Provide the (x, y) coordinate of the cell's center where the given text is located.  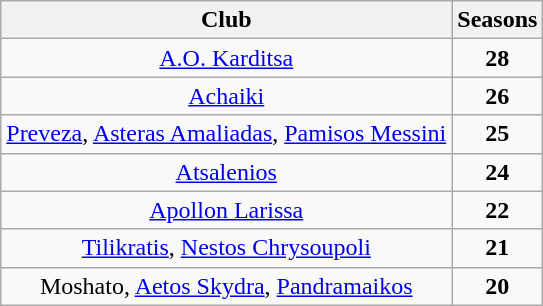
22 (498, 210)
24 (498, 172)
Club (226, 20)
25 (498, 134)
20 (498, 286)
Moshato, Aetos Skydra, Pandramaikos (226, 286)
Preveza, Asteras Amaliadas, Pamisos Messini (226, 134)
Achaiki (226, 96)
Seasons (498, 20)
Atsalenios (226, 172)
26 (498, 96)
A.O. Karditsa (226, 58)
Apollon Larissa (226, 210)
21 (498, 248)
28 (498, 58)
Tilikratis, Nestos Chrysoupoli (226, 248)
